Detect which cell encompasses the target text, then output its [x, y] center coordinate. 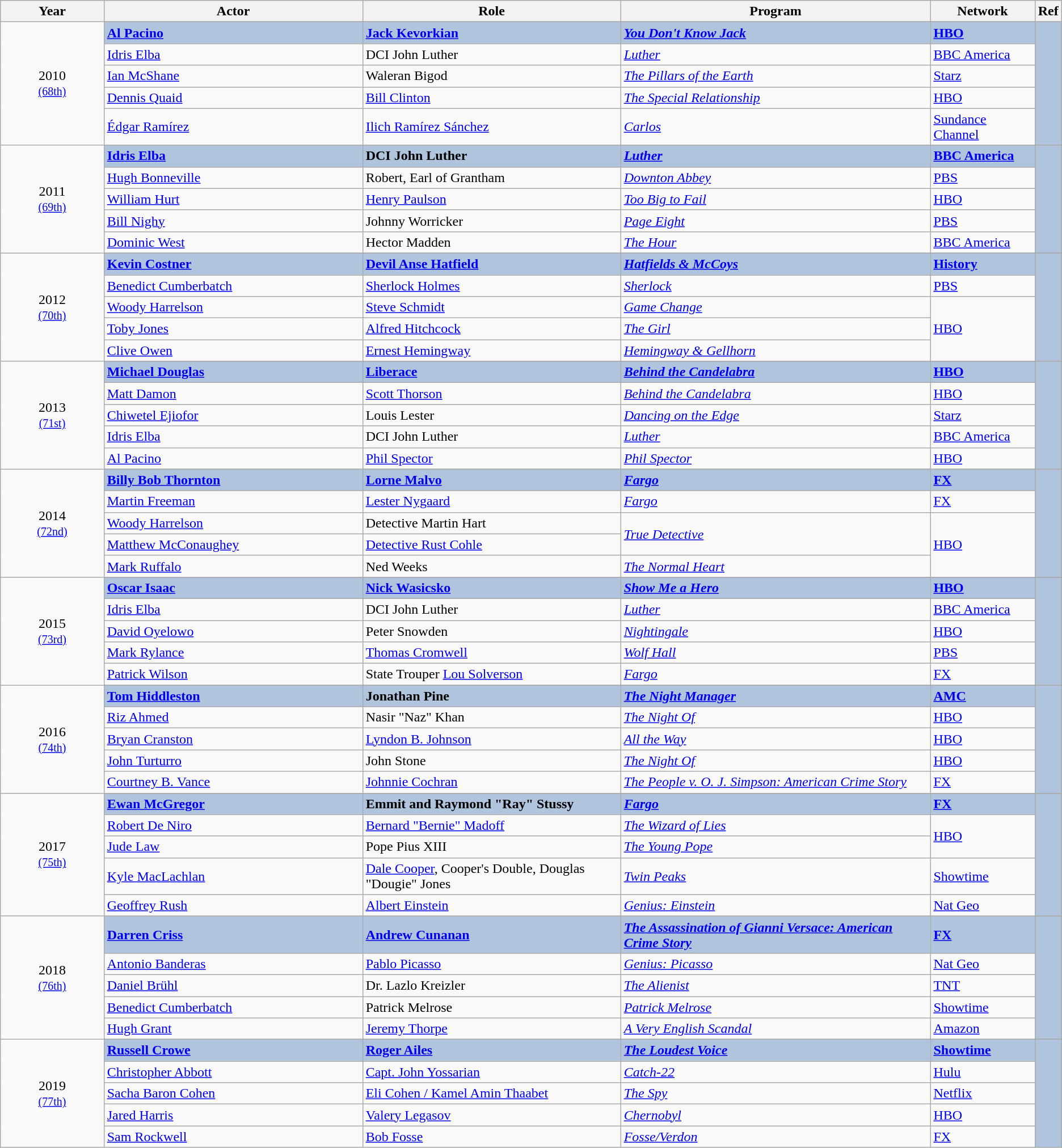
Carlos [776, 127]
A Very English Scandal [776, 1029]
The Normal Heart [776, 566]
Catch-22 [776, 1072]
Devil Anse Hatfield [491, 264]
Kevin Costner [233, 264]
Actor [233, 11]
2017 (75th) [52, 854]
Ned Weeks [491, 566]
Genius: Einstein [776, 905]
Program [776, 11]
Hugh Bonneville [233, 178]
2014 (72nd) [52, 523]
2013 (71st) [52, 415]
Geoffrey Rush [233, 905]
Antonio Banderas [233, 964]
The People v. O. J. Simpson: American Crime Story [776, 782]
2012 (70th) [52, 307]
Bill Nighy [233, 221]
The Alienist [776, 985]
Ewan McGregor [233, 804]
Nick Wasicsko [491, 588]
Chernobyl [776, 1115]
Amazon [983, 1029]
Johnnie Cochran [491, 782]
Valery Legasov [491, 1115]
Detective Martin Hart [491, 523]
Lyndon B. Johnson [491, 739]
Eli Cohen / Kamel Amin Thaabet [491, 1094]
Michael Douglas [233, 372]
Pope Pius XIII [491, 847]
Bill Clinton [491, 98]
Liberace [491, 372]
Emmit and Raymond "Ray" Stussy [491, 804]
Mark Ruffalo [233, 566]
Patrick Wilson [233, 674]
Jared Harris [233, 1115]
Netflix [983, 1094]
Hatfields & McCoys [776, 264]
Waleran Bigod [491, 76]
Nightingale [776, 631]
Mark Rylance [233, 653]
Bernard "Bernie" Madoff [491, 825]
Édgar Ramírez [233, 127]
Pablo Picasso [491, 964]
2010 (68th) [52, 84]
Kyle MacLachlan [233, 876]
Ian McShane [233, 76]
Detective Rust Cohle [491, 545]
Steve Schmidt [491, 307]
The Girl [776, 329]
Courtney B. Vance [233, 782]
Sundance Channel [983, 127]
The Special Relationship [776, 98]
Capt. John Yossarian [491, 1072]
2011 (69th) [52, 199]
Wolf Hall [776, 653]
Roger Ailes [491, 1050]
Hulu [983, 1072]
Toby Jones [233, 329]
Matt Damon [233, 394]
Too Big to Fail [776, 199]
Johnny Worricker [491, 221]
Robert De Niro [233, 825]
History [983, 264]
Oscar Isaac [233, 588]
Page Eight [776, 221]
Show Me a Hero [776, 588]
2019 (77th) [52, 1094]
Sherlock [776, 285]
Bryan Cranston [233, 739]
Downton Abbey [776, 178]
William Hurt [233, 199]
Jeremy Thorpe [491, 1029]
Daniel Brühl [233, 985]
Dancing on the Edge [776, 415]
The Night Manager [776, 696]
Dr. Lazlo Kreizler [491, 985]
Henry Paulson [491, 199]
Chiwetel Ejiofor [233, 415]
The Pillars of the Earth [776, 76]
State Trouper Lou Solverson [491, 674]
Clive Owen [233, 351]
True Detective [776, 534]
Riz Ahmed [233, 717]
2016 (74th) [52, 739]
Role [491, 11]
Albert Einstein [491, 905]
Sam Rockwell [233, 1137]
2018 (76th) [52, 978]
You Don't Know Jack [776, 33]
The Loudest Voice [776, 1050]
Alfred Hitchcock [491, 329]
Hector Madden [491, 242]
Nasir "Naz" Khan [491, 717]
Bob Fosse [491, 1137]
Louis Lester [491, 415]
Year [52, 11]
John Stone [491, 761]
Russell Crowe [233, 1050]
Martin Freeman [233, 501]
Ref [1048, 11]
Network [983, 11]
Billy Bob Thornton [233, 480]
Twin Peaks [776, 876]
Andrew Cunanan [491, 935]
Scott Thorson [491, 394]
Hugh Grant [233, 1029]
Jonathan Pine [491, 696]
David Oyelowo [233, 631]
Game Change [776, 307]
Sherlock Holmes [491, 285]
The Assassination of Gianni Versace: American Crime Story [776, 935]
Ernest Hemingway [491, 351]
Lorne Malvo [491, 480]
Genius: Picasso [776, 964]
The Spy [776, 1094]
Dale Cooper, Cooper's Double, Douglas "Dougie" Jones [491, 876]
Lester Nygaard [491, 501]
Hemingway & Gellhorn [776, 351]
The Wizard of Lies [776, 825]
Thomas Cromwell [491, 653]
Dominic West [233, 242]
The Hour [776, 242]
All the Way [776, 739]
Ilich Ramírez Sánchez [491, 127]
Tom Hiddleston [233, 696]
Darren Criss [233, 935]
Fosse/Verdon [776, 1137]
Christopher Abbott [233, 1072]
2015 (73rd) [52, 631]
Jack Kevorkian [491, 33]
John Turturro [233, 761]
Matthew McConaughey [233, 545]
The Young Pope [776, 847]
Robert, Earl of Grantham [491, 178]
Jude Law [233, 847]
Sacha Baron Cohen [233, 1094]
Peter Snowden [491, 631]
TNT [983, 985]
AMC [983, 696]
Dennis Quaid [233, 98]
